Return (x, y) of the center of cell containing provided text 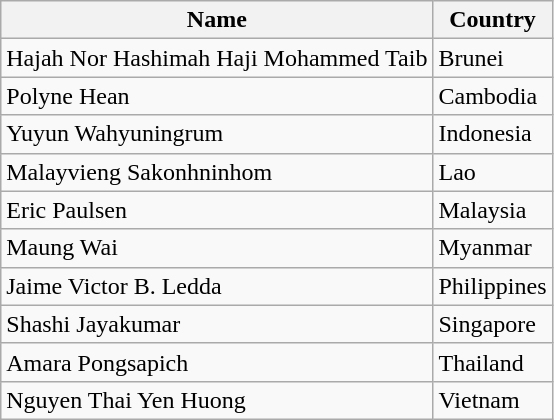
Malayvieng Sakonhninhom (217, 172)
Polyne Hean (217, 96)
Hajah Nor Hashimah Haji Mohammed Taib (217, 58)
Vietnam (492, 400)
Country (492, 20)
Singapore (492, 324)
Jaime Victor B. Ledda (217, 286)
Lao (492, 172)
Name (217, 20)
Maung Wai (217, 248)
Malaysia (492, 210)
Cambodia (492, 96)
Myanmar (492, 248)
Indonesia (492, 134)
Nguyen Thai Yen Huong (217, 400)
Thailand (492, 362)
Eric Paulsen (217, 210)
Amara Pongsapich (217, 362)
Yuyun Wahyuningrum (217, 134)
Philippines (492, 286)
Brunei (492, 58)
Shashi Jayakumar (217, 324)
